Identify which cell holds the provided text, then report its (X, Y) central coordinate. 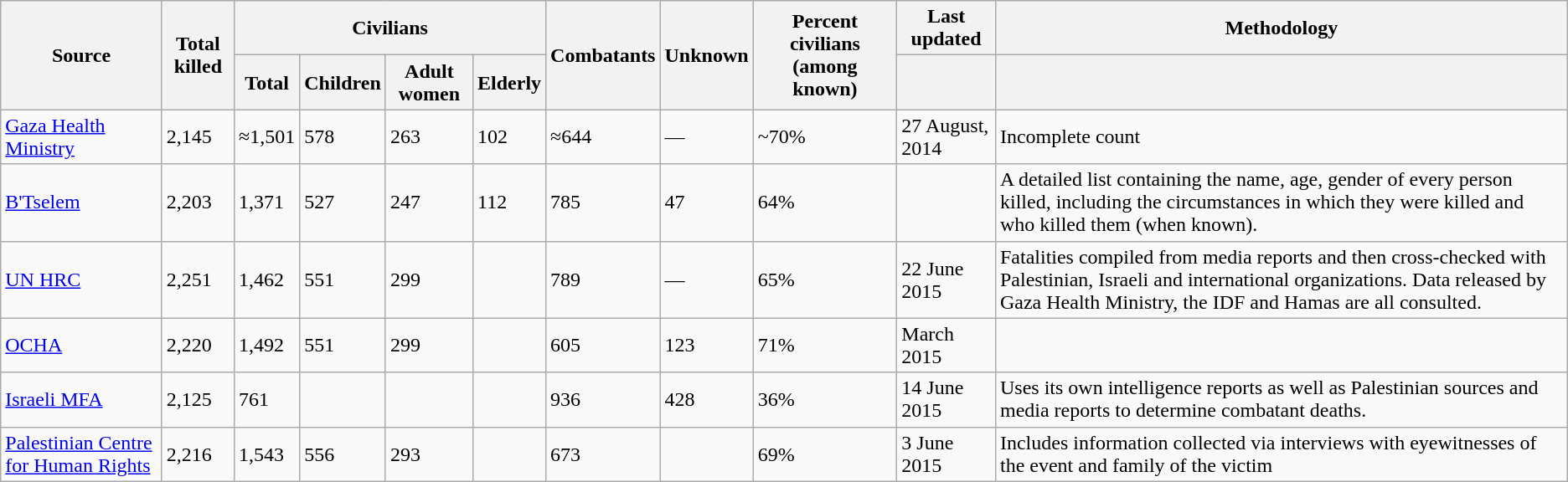
2,216 (198, 454)
1,543 (266, 454)
Percent civilians (among known) (825, 55)
2,203 (198, 203)
Israeli MFA (81, 400)
~70% (825, 137)
UN HRC (81, 279)
47 (707, 203)
1,492 (266, 345)
OCHA (81, 345)
1,371 (266, 203)
Civilians (389, 28)
Combatants (603, 55)
Includes information collected via interviews with eyewitnesses of the event and family of the victim (1282, 454)
Last updated (946, 28)
1,462 (266, 279)
2,145 (198, 137)
65% (825, 279)
293 (429, 454)
102 (509, 137)
69% (825, 454)
27 August, 2014 (946, 137)
Palestinian Centre for Human Rights (81, 454)
Gaza Health Ministry (81, 137)
Total killed (198, 55)
785 (603, 203)
B'Tselem (81, 203)
527 (343, 203)
789 (603, 279)
428 (707, 400)
Children (343, 82)
71% (825, 345)
Source (81, 55)
2,251 (198, 279)
Incomplete count (1282, 137)
761 (266, 400)
Uses its own intelligence reports as well as Palestinian sources and media reports to determine combatant deaths. (1282, 400)
Adult women (429, 82)
Methodology (1282, 28)
263 (429, 137)
673 (603, 454)
2,125 (198, 400)
22 June 2015 (946, 279)
247 (429, 203)
123 (707, 345)
Elderly (509, 82)
14 June 2015 (946, 400)
Unknown (707, 55)
≈644 (603, 137)
2,220 (198, 345)
March 2015 (946, 345)
556 (343, 454)
112 (509, 203)
578 (343, 137)
36% (825, 400)
≈1,501 (266, 137)
64% (825, 203)
605 (603, 345)
Total (266, 82)
936 (603, 400)
3 June 2015 (946, 454)
